Provide the (x, y) coordinate of the cell's center where the given text is located.  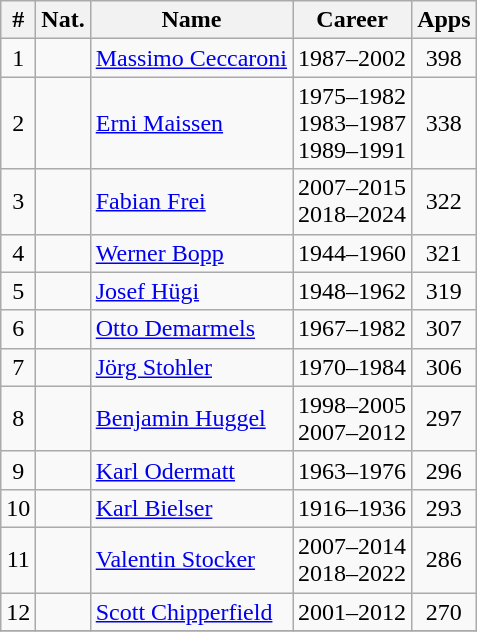
1944–1960 (352, 253)
297 (444, 418)
Erni Maissen (191, 123)
1948–1962 (352, 291)
6 (18, 329)
Scott Chipperfield (191, 611)
3 (18, 202)
Apps (444, 20)
2007–20152018–2024 (352, 202)
1916–1936 (352, 508)
Massimo Ceccaroni (191, 58)
296 (444, 470)
Career (352, 20)
Otto Demarmels (191, 329)
306 (444, 367)
1975–19821983–19871989–1991 (352, 123)
Nat. (63, 20)
293 (444, 508)
1987–2002 (352, 58)
4 (18, 253)
10 (18, 508)
270 (444, 611)
Fabian Frei (191, 202)
5 (18, 291)
1 (18, 58)
398 (444, 58)
Jörg Stohler (191, 367)
307 (444, 329)
Karl Odermatt (191, 470)
338 (444, 123)
9 (18, 470)
11 (18, 560)
1998–20052007–2012 (352, 418)
Benjamin Huggel (191, 418)
Valentin Stocker (191, 560)
# (18, 20)
Name (191, 20)
7 (18, 367)
1970–1984 (352, 367)
321 (444, 253)
Josef Hügi (191, 291)
1963–1976 (352, 470)
12 (18, 611)
1967–1982 (352, 329)
Werner Bopp (191, 253)
319 (444, 291)
2 (18, 123)
8 (18, 418)
Karl Bielser (191, 508)
2001–2012 (352, 611)
2007–20142018–2022 (352, 560)
286 (444, 560)
322 (444, 202)
